Extract the (x, y) coordinate from the center of the cell holding the provided text.  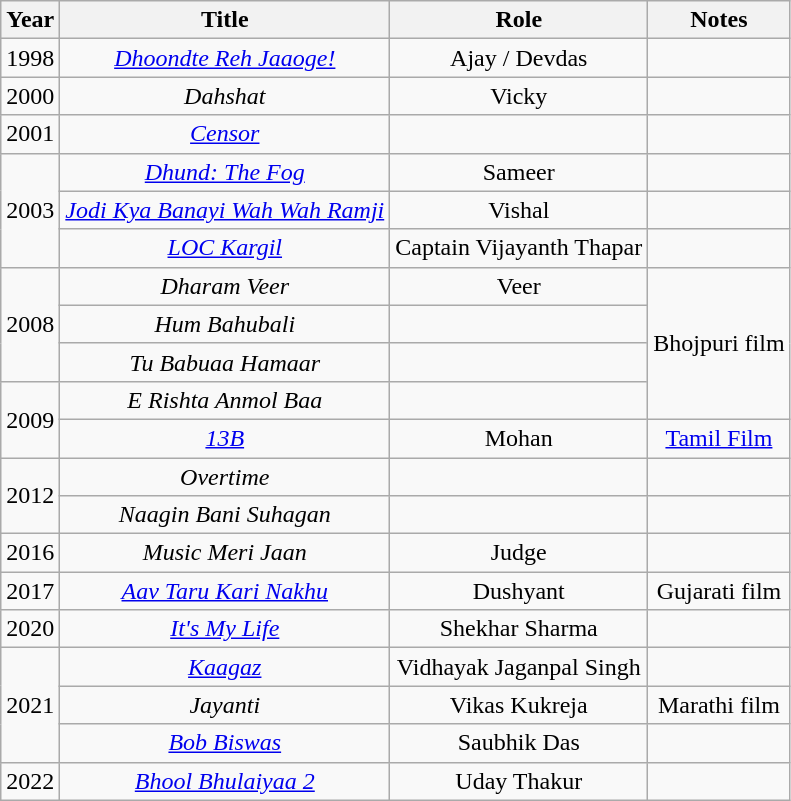
1998 (30, 58)
Year (30, 20)
Gujarati film (719, 591)
Captain Vijayanth Thapar (519, 248)
Bob Biswas (225, 743)
Sameer (519, 172)
Ajay / Devdas (519, 58)
Overtime (225, 477)
Dhund: The Fog (225, 172)
Jodi Kya Banayi Wah Wah Ramji (225, 210)
2008 (30, 324)
LOC Kargil (225, 248)
Bhojpuri film (719, 343)
Vikas Kukreja (519, 705)
Vidhayak Jaganpal Singh (519, 667)
Dushyant (519, 591)
Title (225, 20)
Aav Taru Kari Nakhu (225, 591)
Notes (719, 20)
E Rishta Anmol Baa (225, 400)
Saubhik Das (519, 743)
Vishal (519, 210)
2001 (30, 134)
2021 (30, 705)
Hum Bahubali (225, 324)
Tamil Film (719, 438)
2016 (30, 553)
Kaagaz (225, 667)
Censor (225, 134)
Shekhar Sharma (519, 629)
Marathi film (719, 705)
2003 (30, 210)
2020 (30, 629)
2012 (30, 496)
Music Meri Jaan (225, 553)
It's My Life (225, 629)
13B (225, 438)
Dhoondte Reh Jaaoge! (225, 58)
2022 (30, 781)
Mohan (519, 438)
Tu Babuaa Hamaar (225, 362)
Jayanti (225, 705)
Dahshat (225, 96)
Dharam Veer (225, 286)
Uday Thakur (519, 781)
2009 (30, 419)
2017 (30, 591)
Judge (519, 553)
Veer (519, 286)
Role (519, 20)
Naagin Bani Suhagan (225, 515)
Bhool Bhulaiyaa 2 (225, 781)
Vicky (519, 96)
2000 (30, 96)
